Find where the given text appears and provide that cell's center as [X, Y] coordinate. 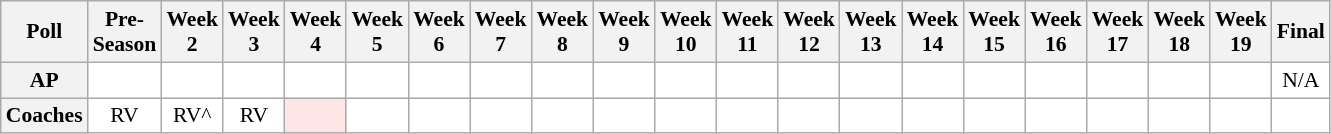
Coaches [44, 116]
RV^ [192, 116]
Week9 [624, 32]
Week8 [562, 32]
Week18 [1179, 32]
Week10 [686, 32]
Week5 [377, 32]
Week2 [192, 32]
Final [1301, 32]
Week15 [994, 32]
Week16 [1056, 32]
AP [44, 80]
Week19 [1241, 32]
Week12 [809, 32]
Week13 [871, 32]
Poll [44, 32]
Week6 [439, 32]
Week11 [748, 32]
Week14 [933, 32]
Week3 [254, 32]
Week17 [1118, 32]
Pre-Season [125, 32]
Week4 [316, 32]
Week7 [501, 32]
N/A [1301, 80]
